Determine the [X, Y] coordinate at the center of the cell enclosing the given text.  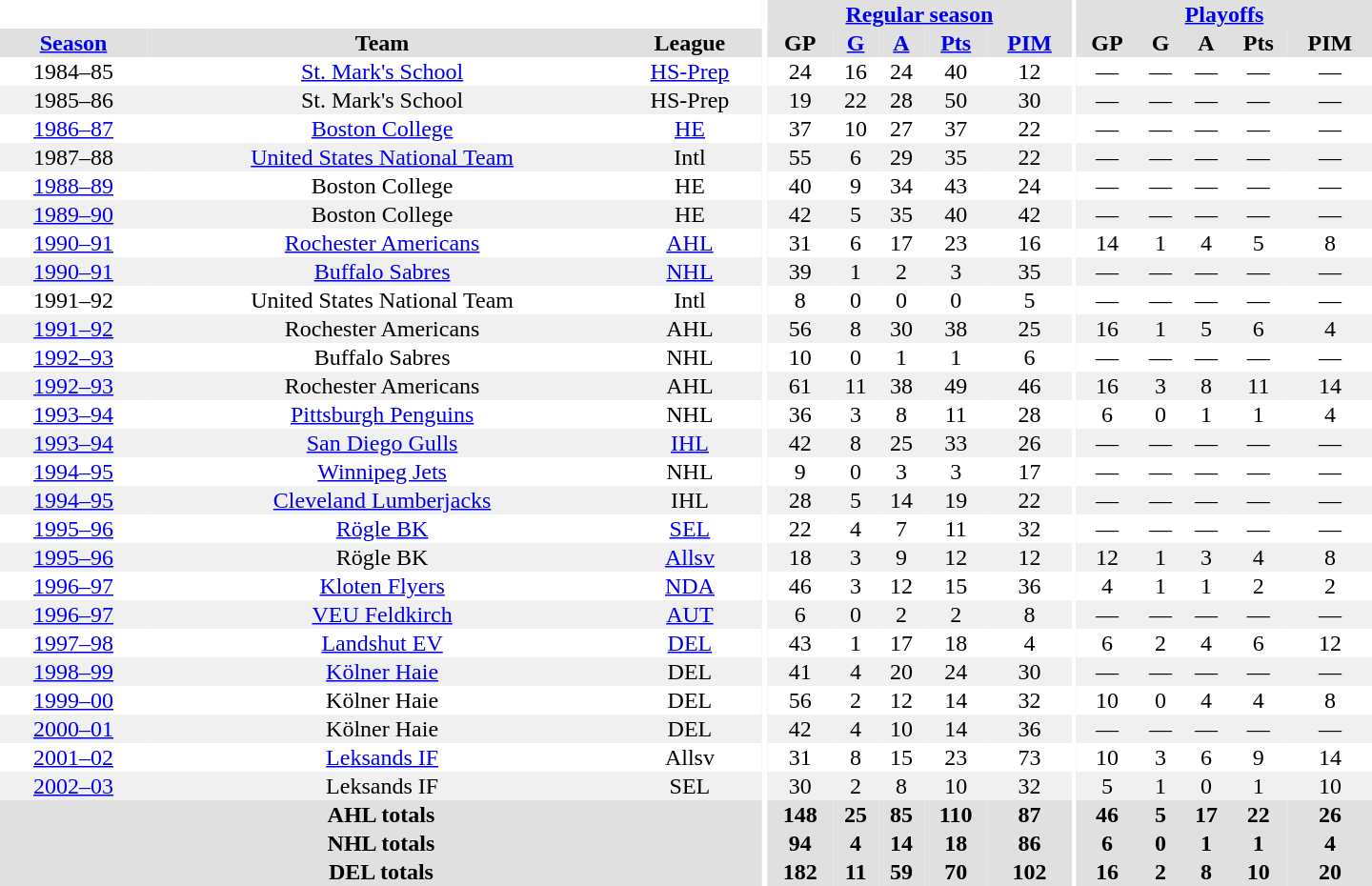
1999–00 [73, 700]
50 [957, 100]
27 [901, 129]
Winnipeg Jets [382, 472]
55 [800, 157]
1997–98 [73, 643]
1998–99 [73, 672]
Kloten Flyers [382, 586]
39 [800, 272]
1984–85 [73, 71]
Season [73, 43]
Team [382, 43]
73 [1030, 757]
61 [800, 386]
7 [901, 529]
VEU Feldkirch [382, 614]
Pittsburgh Penguins [382, 414]
49 [957, 386]
Landshut EV [382, 643]
Playoffs [1224, 14]
1989–90 [73, 214]
41 [800, 672]
2001–02 [73, 757]
94 [800, 843]
59 [901, 872]
Cleveland Lumberjacks [382, 500]
1985–86 [73, 100]
San Diego Gulls [382, 443]
33 [957, 443]
AHL totals [381, 815]
182 [800, 872]
34 [901, 186]
86 [1030, 843]
110 [957, 815]
87 [1030, 815]
League [690, 43]
AUT [690, 614]
29 [901, 157]
2000–01 [73, 729]
70 [957, 872]
NDA [690, 586]
Regular season [918, 14]
NHL totals [381, 843]
DEL totals [381, 872]
1988–89 [73, 186]
102 [1030, 872]
1986–87 [73, 129]
1987–88 [73, 157]
148 [800, 815]
2002–03 [73, 786]
85 [901, 815]
